Capture the cell that displays the provided text and extract its (X, Y) central coordinate. 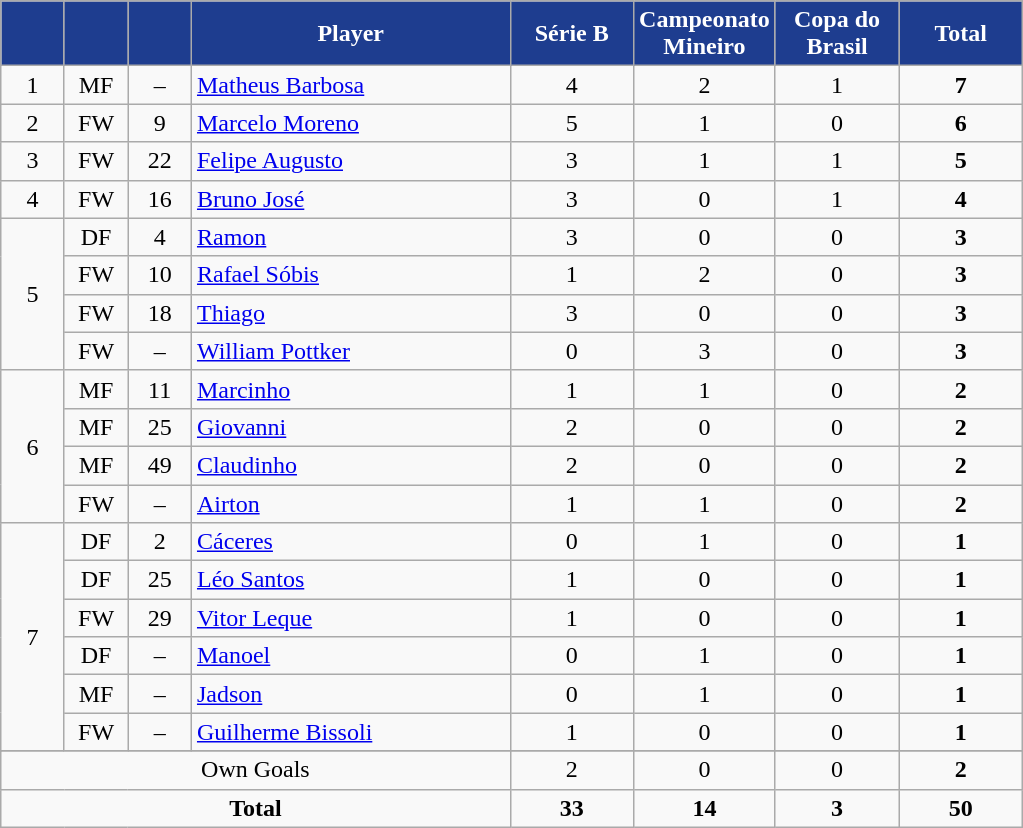
Marcinho (350, 389)
Campeonato Mineiro (705, 34)
Airton (350, 503)
49 (160, 465)
Guilherme Bissoli (350, 732)
Jadson (350, 694)
9 (160, 123)
Bruno José (350, 199)
22 (160, 161)
14 (705, 808)
Vitor Leque (350, 618)
Léo Santos (350, 580)
10 (160, 275)
Own Goals (256, 770)
Manoel (350, 656)
29 (160, 618)
Marcelo Moreno (350, 123)
Claudinho (350, 465)
18 (160, 313)
Cáceres (350, 542)
Player (350, 34)
Thiago (350, 313)
Série B (572, 34)
16 (160, 199)
Giovanni (350, 427)
Rafael Sóbis (350, 275)
11 (160, 389)
50 (961, 808)
Copa do Brasil (837, 34)
33 (572, 808)
William Pottker (350, 351)
Felipe Augusto (350, 161)
Ramon (350, 237)
Matheus Barbosa (350, 85)
